Locate the cell with the specified text and output its (X, Y) center coordinate. 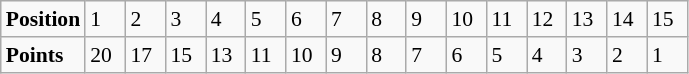
14 (627, 19)
20 (105, 55)
12 (547, 19)
Position (43, 19)
17 (145, 55)
Points (43, 55)
